Scan for the cell matching the given text and deliver its [x, y] coordinate at center. 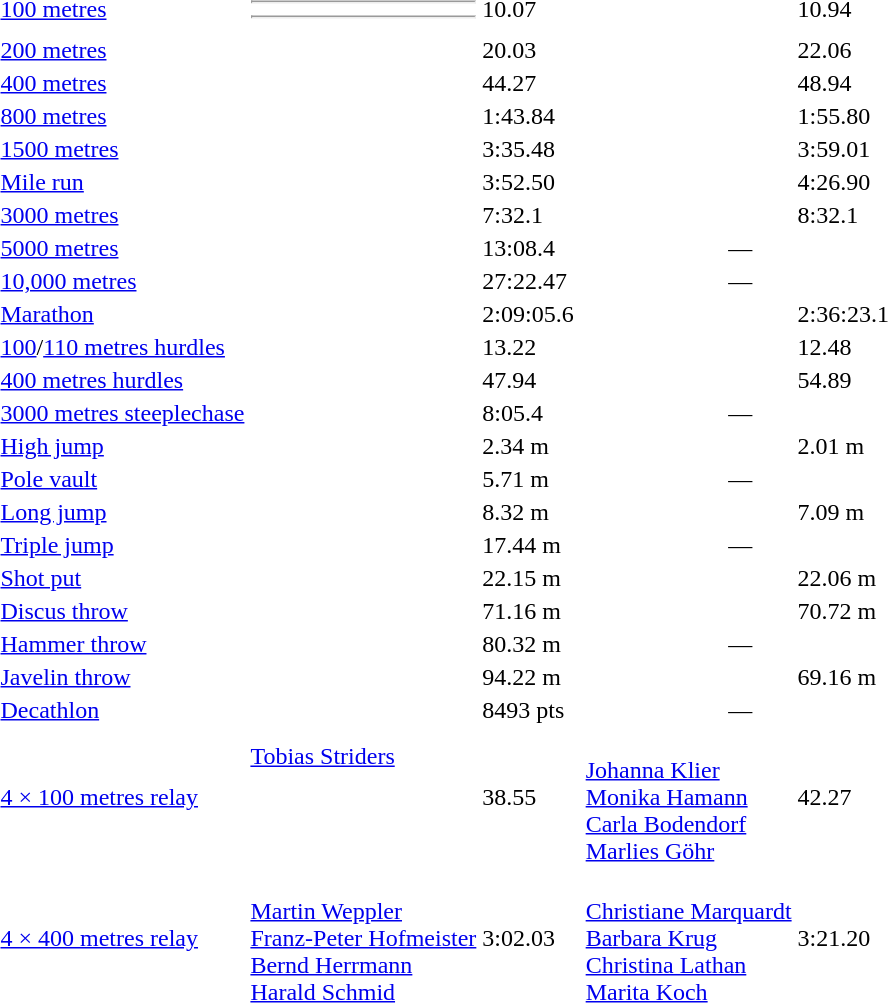
27:22.47 [528, 281]
22.15 m [528, 578]
1:43.84 [528, 116]
8493 pts [528, 710]
2.34 m [528, 446]
Johanna KlierMonika HamannCarla BodendorfMarlies Göhr [688, 797]
3:52.50 [528, 182]
2:09:05.6 [528, 314]
47.94 [528, 380]
7:32.1 [528, 215]
71.16 m [528, 611]
13.22 [528, 347]
5.71 m [528, 479]
3:35.48 [528, 149]
Tobias Striders [364, 797]
20.03 [528, 50]
8:05.4 [528, 413]
13:08.4 [528, 248]
80.32 m [528, 644]
94.22 m [528, 677]
38.55 [528, 797]
8.32 m [528, 512]
44.27 [528, 83]
17.44 m [528, 545]
